Identify which cell holds the provided text, then report its (x, y) central coordinate. 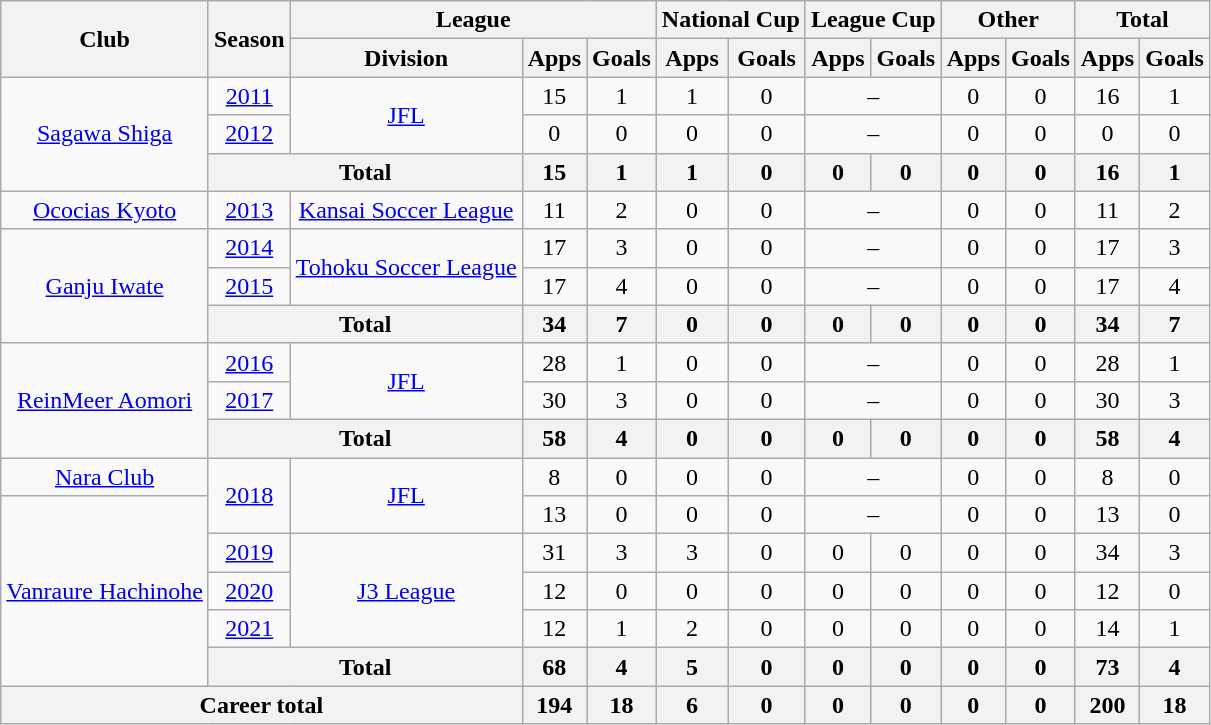
2016 (249, 362)
2020 (249, 591)
League Cup (873, 20)
14 (1107, 629)
2012 (249, 134)
Ganju Iwate (105, 286)
Kansai Soccer League (406, 210)
5 (692, 667)
2011 (249, 96)
2015 (249, 286)
J3 League (406, 591)
2013 (249, 210)
194 (554, 705)
2017 (249, 400)
Tohoku Soccer League (406, 267)
6 (692, 705)
31 (554, 553)
ReinMeer Aomori (105, 400)
68 (554, 667)
Vanraure Hachinohe (105, 591)
2014 (249, 248)
League (473, 20)
2021 (249, 629)
Season (249, 39)
Career total (262, 705)
2018 (249, 496)
2019 (249, 553)
200 (1107, 705)
National Cup (730, 20)
Club (105, 39)
Ococias Kyoto (105, 210)
Other (1008, 20)
Division (406, 58)
Nara Club (105, 477)
Sagawa Shiga (105, 134)
73 (1107, 667)
